Return (X, Y) of the center of cell containing provided text 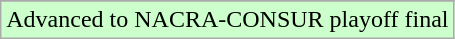
Advanced to NACRA-CONSUR playoff final (228, 20)
